Locate the cell with the specified text and output its [X, Y] center coordinate. 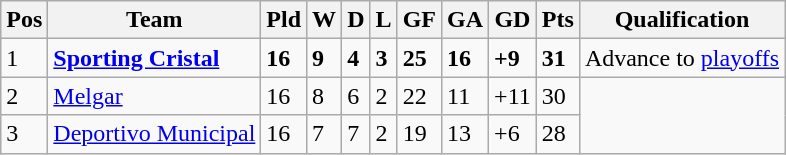
W [324, 20]
19 [419, 134]
Sporting Cristal [154, 58]
Melgar [154, 96]
Deportivo Municipal [154, 134]
11 [466, 96]
6 [356, 96]
22 [419, 96]
+11 [513, 96]
GA [466, 20]
8 [324, 96]
Pld [284, 20]
Advance to playoffs [682, 58]
Qualification [682, 20]
Team [154, 20]
4 [356, 58]
Pts [558, 20]
9 [324, 58]
31 [558, 58]
25 [419, 58]
+6 [513, 134]
GD [513, 20]
+9 [513, 58]
L [384, 20]
28 [558, 134]
1 [24, 58]
D [356, 20]
GF [419, 20]
13 [466, 134]
30 [558, 96]
Pos [24, 20]
